Find where the given text appears and provide that cell's center as (x, y) coordinate. 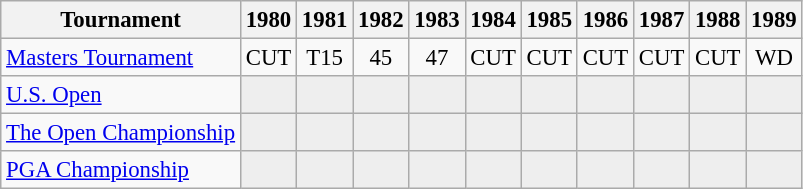
U.S. Open (121, 95)
47 (437, 58)
1989 (774, 20)
1986 (605, 20)
PGA Championship (121, 170)
1985 (549, 20)
The Open Championship (121, 133)
T15 (325, 58)
WD (774, 58)
Tournament (121, 20)
1981 (325, 20)
1982 (381, 20)
1983 (437, 20)
1988 (718, 20)
1987 (661, 20)
Masters Tournament (121, 58)
1980 (268, 20)
45 (381, 58)
1984 (493, 20)
